Return the (x, y) coordinate for the center point of the cell that contains the specified text.  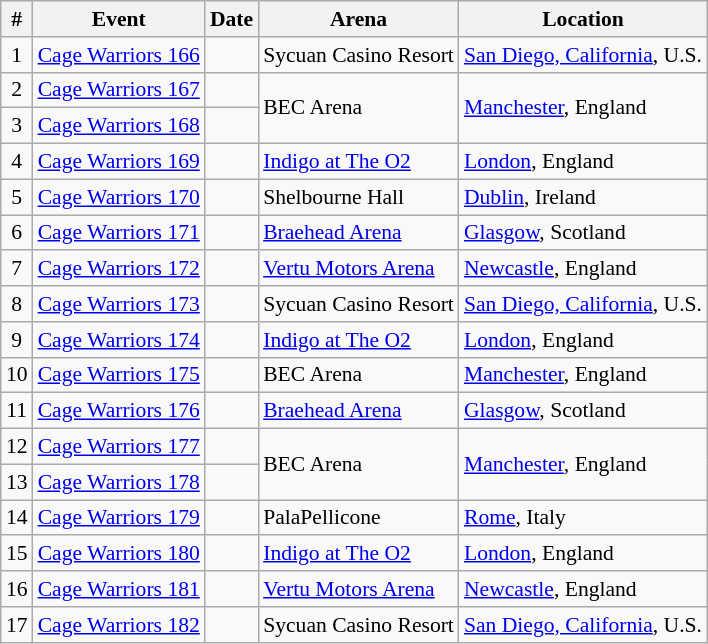
9 (17, 340)
Cage Warriors 168 (119, 126)
5 (17, 197)
14 (17, 518)
Cage Warriors 169 (119, 162)
17 (17, 625)
Rome, Italy (583, 518)
2 (17, 90)
Cage Warriors 172 (119, 269)
Cage Warriors 170 (119, 197)
Cage Warriors 181 (119, 589)
Cage Warriors 180 (119, 554)
PalaPellicone (358, 518)
6 (17, 233)
11 (17, 411)
12 (17, 447)
15 (17, 554)
7 (17, 269)
Cage Warriors 174 (119, 340)
1 (17, 55)
Arena (358, 19)
Shelbourne Hall (358, 197)
Location (583, 19)
Cage Warriors 179 (119, 518)
Cage Warriors 176 (119, 411)
10 (17, 375)
Date (232, 19)
Cage Warriors 166 (119, 55)
Cage Warriors 175 (119, 375)
Cage Warriors 173 (119, 304)
Cage Warriors 167 (119, 90)
Dublin, Ireland (583, 197)
3 (17, 126)
16 (17, 589)
Cage Warriors 182 (119, 625)
13 (17, 482)
Cage Warriors 178 (119, 482)
# (17, 19)
Cage Warriors 171 (119, 233)
4 (17, 162)
8 (17, 304)
Cage Warriors 177 (119, 447)
Event (119, 19)
